Locate the cell with the specified text and output its (x, y) center coordinate. 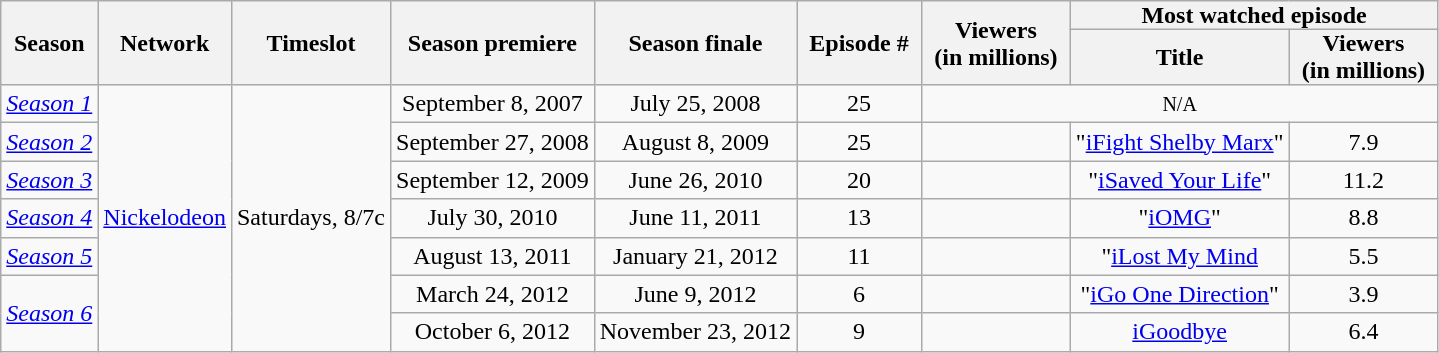
Saturdays, 8/7c (310, 218)
"iOMG" (1180, 218)
iGoodbye (1180, 332)
"iSaved Your Life" (1180, 180)
September 27, 2008 (493, 142)
7.9 (1364, 142)
June 9, 2012 (695, 294)
3.9 (1364, 294)
11.2 (1364, 180)
November 23, 2012 (695, 332)
Season 5 (50, 256)
"iLost My Mind (1180, 256)
Season (50, 43)
Season 6 (50, 313)
September 8, 2007 (493, 104)
6.4 (1364, 332)
9 (860, 332)
July 25, 2008 (695, 104)
"iGo One Direction" (1180, 294)
Season finale (695, 43)
Season 2 (50, 142)
13 (860, 218)
October 6, 2012 (493, 332)
August 8, 2009 (695, 142)
Title (1180, 57)
Season 4 (50, 218)
Network (165, 43)
N/A (1179, 104)
6 (860, 294)
January 21, 2012 (695, 256)
Season 1 (50, 104)
July 30, 2010 (493, 218)
August 13, 2011 (493, 256)
Timeslot (310, 43)
"iFight Shelby Marx" (1180, 142)
Most watched episode (1254, 15)
March 24, 2012 (493, 294)
Episode # (860, 43)
Season premiere (493, 43)
Nickelodeon (165, 218)
June 26, 2010 (695, 180)
11 (860, 256)
20 (860, 180)
September 12, 2009 (493, 180)
Season 3 (50, 180)
5.5 (1364, 256)
June 11, 2011 (695, 218)
8.8 (1364, 218)
